From the cell containing the given text, extract its center point as (X, Y) coordinate. 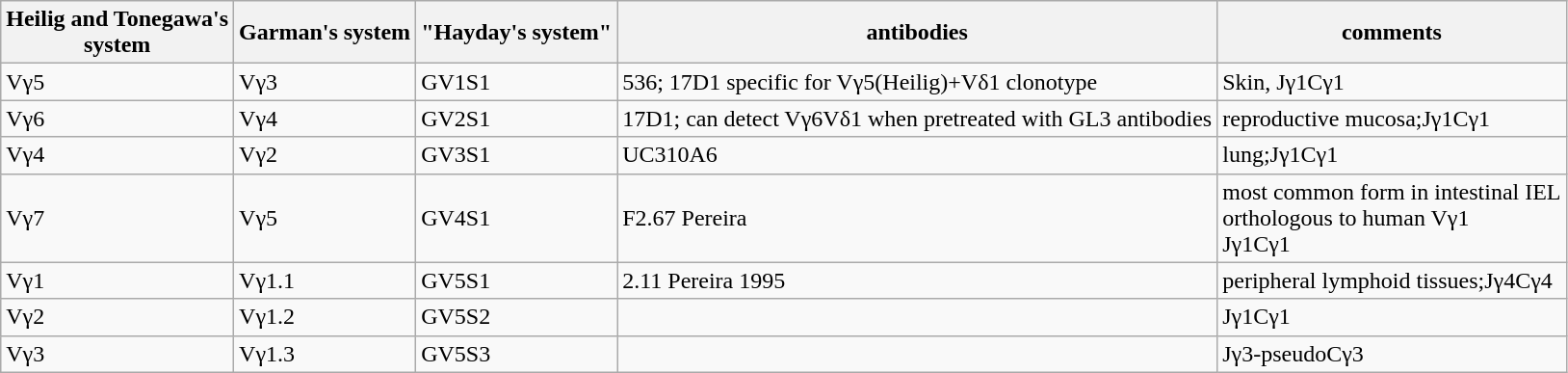
lung;Jγ1Cγ1 (1392, 155)
GV5S3 (516, 354)
17D1; can detect Vγ6Vδ1 when pretreated with GL3 antibodies (917, 119)
Garman's system (326, 33)
Jγ1Cγ1 (1392, 317)
GV3S1 (516, 155)
Vγ1.1 (326, 280)
antibodies (917, 33)
UC310A6 (917, 155)
F2.67 Pereira (917, 218)
536; 17D1 specific for Vγ5(Heilig)+Vδ1 clonotype (917, 82)
Jγ3-pseudoCγ3 (1392, 354)
comments (1392, 33)
Vγ1.2 (326, 317)
GV1S1 (516, 82)
Vγ1 (118, 280)
GV4S1 (516, 218)
GV5S1 (516, 280)
GV5S2 (516, 317)
"Hayday's system" (516, 33)
peripheral lymphoid tissues;Jγ4Cγ4 (1392, 280)
Vγ7 (118, 218)
2.11 Pereira 1995 (917, 280)
reproductive mucosa;Jγ1Cγ1 (1392, 119)
Skin, Jγ1Cγ1 (1392, 82)
GV2S1 (516, 119)
Vγ6 (118, 119)
Heilig and Tonegawa's system (118, 33)
Vγ1.3 (326, 354)
most common form in intestinal IEL orthologous to human Vγ1Jγ1Cγ1 (1392, 218)
